Determine the [X, Y] coordinate at the center of the cell enclosing the given text.  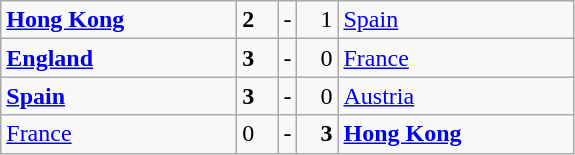
Austria [456, 96]
2 [258, 20]
England [119, 58]
1 [318, 20]
